Extract the [x, y] coordinate from the center of the cell holding the provided text.  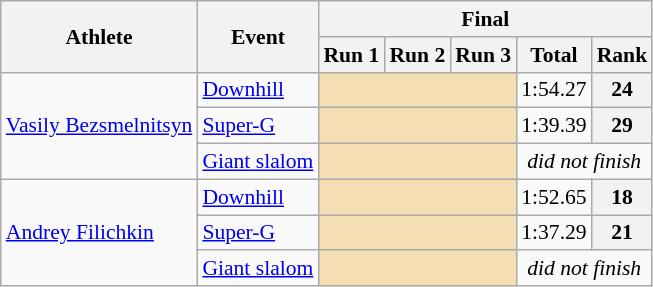
24 [622, 90]
Vasily Bezsmelnitsyn [100, 126]
29 [622, 126]
Run 3 [483, 55]
Run 2 [417, 55]
1:37.29 [554, 233]
1:54.27 [554, 90]
18 [622, 197]
Final [485, 19]
Event [258, 36]
Athlete [100, 36]
1:52.65 [554, 197]
Run 1 [351, 55]
1:39.39 [554, 126]
Rank [622, 55]
21 [622, 233]
Andrey Filichkin [100, 232]
Total [554, 55]
